Search for the cell housing the specified text and yield its (x, y) center coordinate. 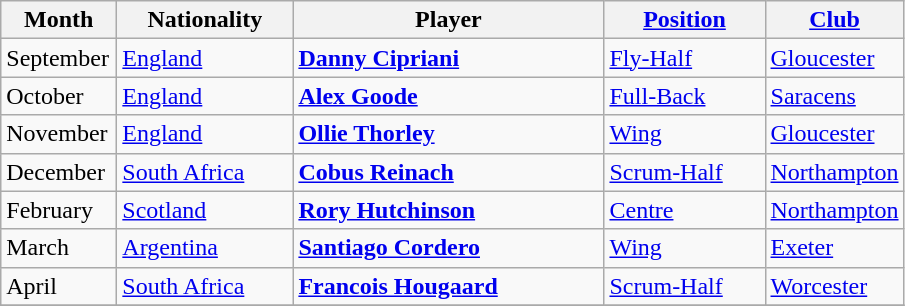
Centre (684, 210)
Danny Cipriani (448, 58)
Month (59, 20)
Nationality (205, 20)
Full-Back (684, 96)
Exeter (834, 248)
October (59, 96)
Ollie Thorley (448, 134)
Santiago Cordero (448, 248)
Scotland (205, 210)
Argentina (205, 248)
Saracens (834, 96)
September (59, 58)
Fly-Half (684, 58)
Club (834, 20)
February (59, 210)
November (59, 134)
Worcester (834, 286)
Rory Hutchinson (448, 210)
Alex Goode (448, 96)
Francois Hougaard (448, 286)
Player (448, 20)
March (59, 248)
December (59, 172)
Position (684, 20)
Cobus Reinach (448, 172)
April (59, 286)
